Locate the cell with the specified text and output its [x, y] center coordinate. 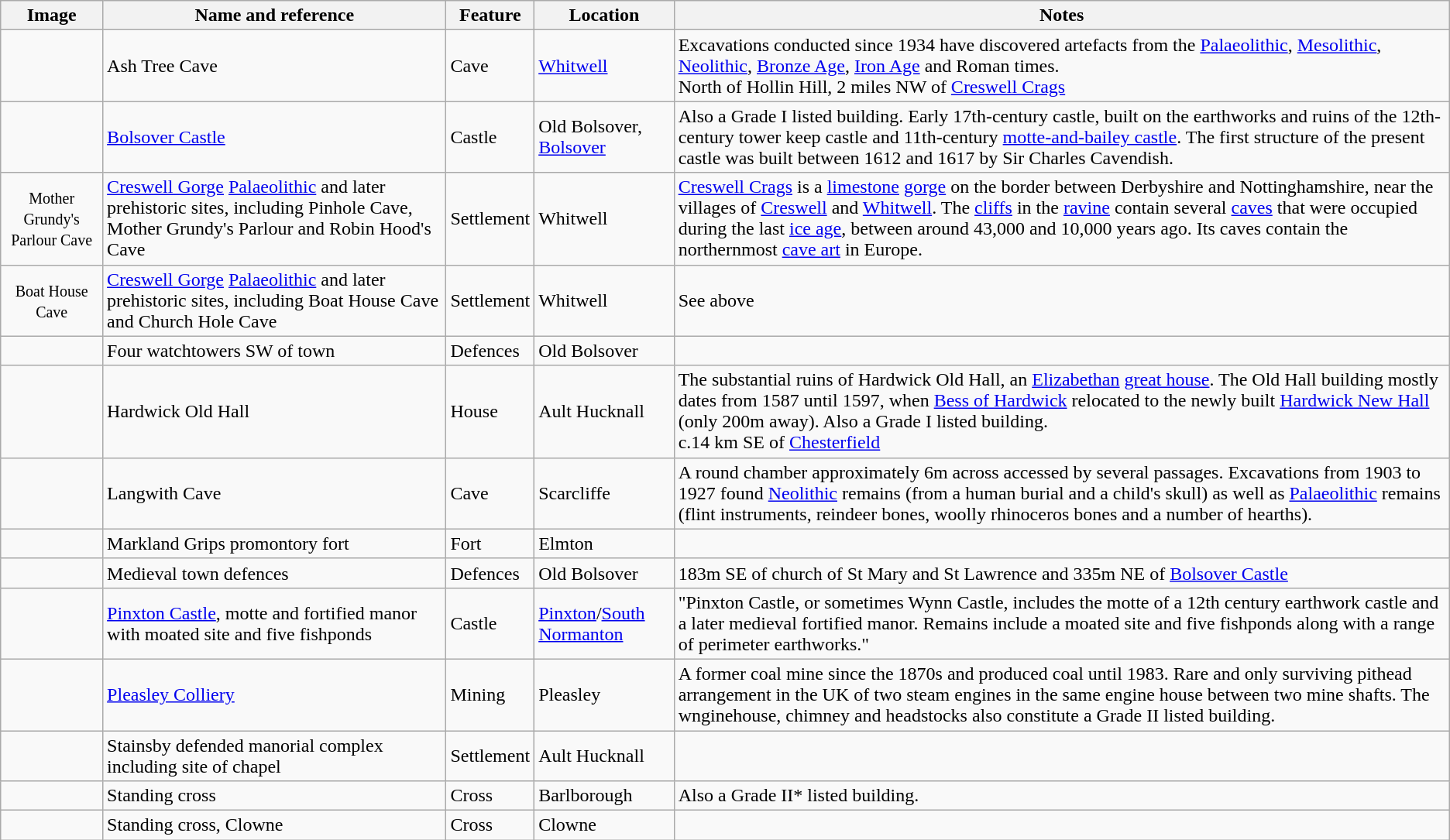
Clowne [604, 825]
Scarcliffe [604, 493]
Creswell Gorge Palaeolithic and later prehistoric sites, including Pinhole Cave, Mother Grundy's Parlour and Robin Hood's Cave [274, 218]
Pinxton Castle, motte and fortified manor with moated site and five fishponds [274, 623]
Pinxton/South Normanton [604, 623]
Ash Tree Cave [274, 66]
Standing cross, Clowne [274, 825]
House [490, 412]
183m SE of church of St Mary and St Lawrence and 335m NE of Bolsover Castle [1061, 573]
Image [52, 15]
Pleasley [604, 694]
Four watchtowers SW of town [274, 351]
Notes [1061, 15]
Mother Grundy's Parlour Cave [52, 218]
Location [604, 15]
Standing cross [274, 796]
Boat House Cave [52, 300]
Fort [490, 543]
See above [1061, 300]
Markland Grips promontory fort [274, 543]
Pleasley Colliery [274, 694]
Creswell Gorge Palaeolithic and later prehistoric sites, including Boat House Cave and Church Hole Cave [274, 300]
Mining [490, 694]
Also a Grade II* listed building. [1061, 796]
Bolsover Castle [274, 137]
Langwith Cave [274, 493]
Stainsby defended manorial complex including site of chapel [274, 756]
Name and reference [274, 15]
Barlborough [604, 796]
Hardwick Old Hall [274, 412]
Medieval town defences [274, 573]
Old Bolsover, Bolsover [604, 137]
Feature [490, 15]
Elmton [604, 543]
